Search for the cell housing the specified text and yield its (X, Y) center coordinate. 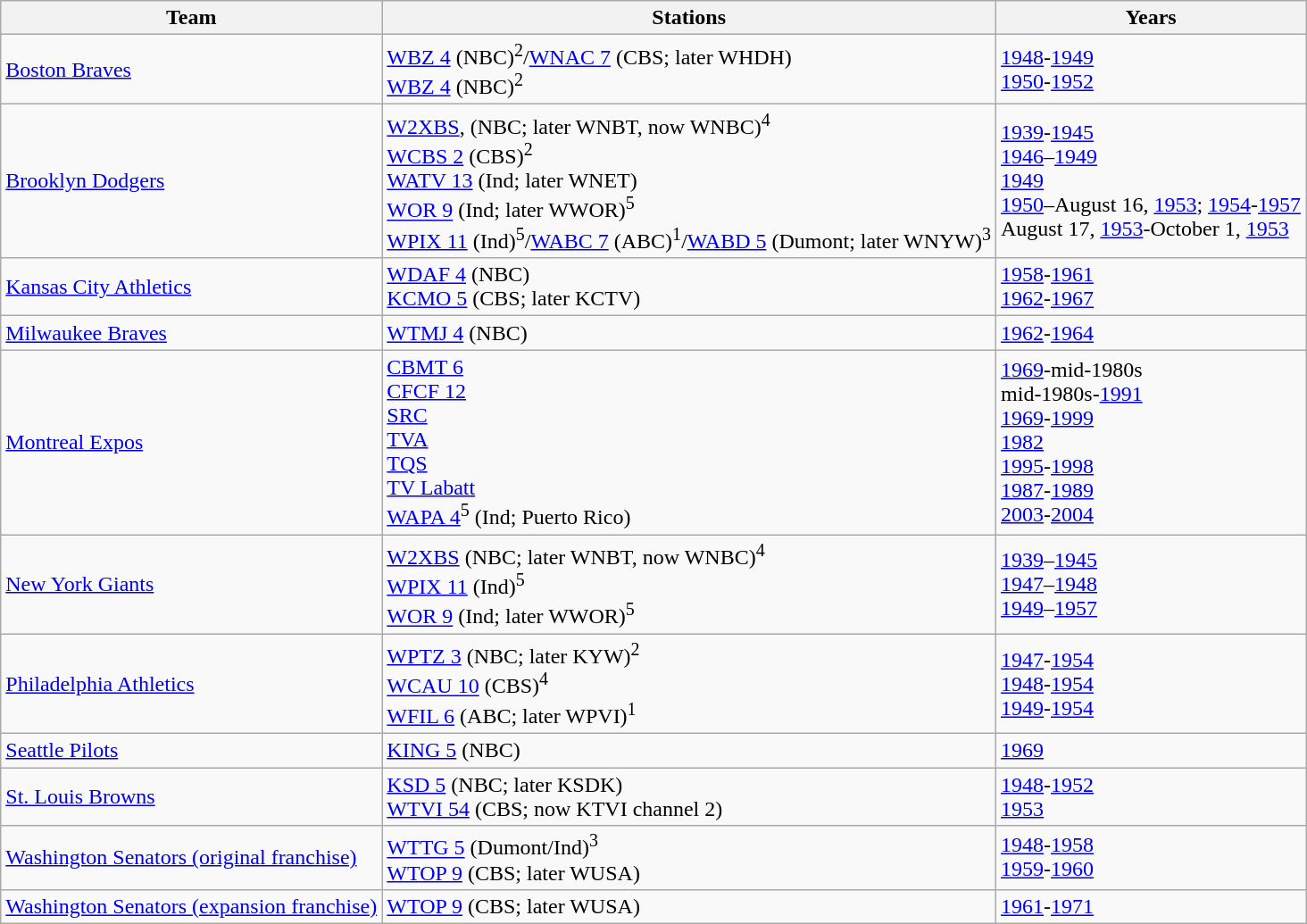
1948-19491950-1952 (1152, 70)
1947-19541948-19541949-1954 (1152, 684)
Washington Senators (original franchise) (191, 858)
CBMT 6CFCF 12SRCTVATQSTV LabattWAPA 45 (Ind; Puerto Rico) (689, 443)
1962-1964 (1152, 333)
WTOP 9 (CBS; later WUSA) (689, 906)
Montreal Expos (191, 443)
1969 (1152, 751)
WDAF 4 (NBC)KCMO 5 (CBS; later KCTV) (689, 287)
WTMJ 4 (NBC) (689, 333)
1948-19581959-1960 (1152, 858)
1958-19611962-1967 (1152, 287)
WPTZ 3 (NBC; later KYW)2WCAU 10 (CBS)4WFIL 6 (ABC; later WPVI)1 (689, 684)
1939-19451946–194919491950–August 16, 1953; 1954-1957August 17, 1953-October 1, 1953 (1152, 181)
W2XBS (NBC; later WNBT, now WNBC)4WPIX 11 (Ind)5WOR 9 (Ind; later WWOR)5 (689, 585)
1961-1971 (1152, 906)
Philadelphia Athletics (191, 684)
Years (1152, 18)
Team (191, 18)
St. Louis Browns (191, 796)
Brooklyn Dodgers (191, 181)
1969-mid-1980smid-1980s-19911969-199919821995-19981987-19892003-2004 (1152, 443)
Washington Senators (expansion franchise) (191, 906)
New York Giants (191, 585)
Kansas City Athletics (191, 287)
1948-19521953 (1152, 796)
1939–19451947–19481949–1957 (1152, 585)
Milwaukee Braves (191, 333)
Seattle Pilots (191, 751)
WTTG 5 (Dumont/Ind)3WTOP 9 (CBS; later WUSA) (689, 858)
Boston Braves (191, 70)
WBZ 4 (NBC)2/WNAC 7 (CBS; later WHDH)WBZ 4 (NBC)2 (689, 70)
KSD 5 (NBC; later KSDK)WTVI 54 (CBS; now KTVI channel 2) (689, 796)
KING 5 (NBC) (689, 751)
Stations (689, 18)
